Search for the cell housing the specified text and yield its (X, Y) center coordinate. 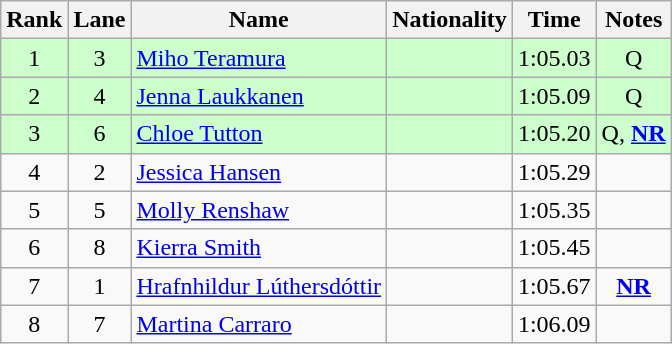
Miho Teramura (259, 58)
Hrafnhildur Lúthersdóttir (259, 286)
Molly Renshaw (259, 210)
Jessica Hansen (259, 172)
Kierra Smith (259, 248)
1:05.35 (554, 210)
1:05.29 (554, 172)
1:05.03 (554, 58)
1:06.09 (554, 324)
Q, NR (634, 134)
Notes (634, 20)
1:05.09 (554, 96)
Chloe Tutton (259, 134)
Nationality (450, 20)
Name (259, 20)
NR (634, 286)
1:05.20 (554, 134)
Rank (34, 20)
Jenna Laukkanen (259, 96)
1:05.45 (554, 248)
1:05.67 (554, 286)
Time (554, 20)
Martina Carraro (259, 324)
Lane (100, 20)
